Pinpoint the cell where the given text exists, returning its [x, y] midpoint coordinate. 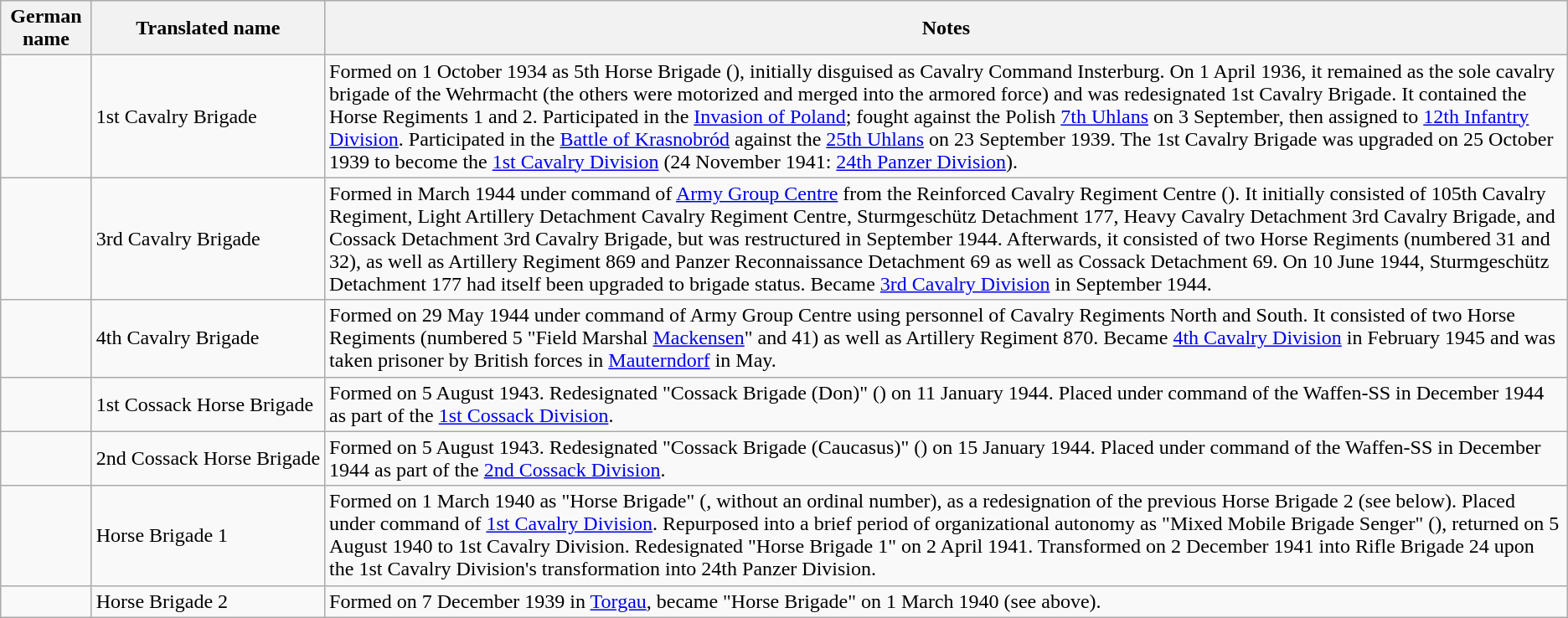
Horse Brigade 2 [208, 601]
3rd Cavalry Brigade [208, 239]
1st Cavalry Brigade [208, 116]
German name [46, 28]
2nd Cossack Horse Brigade [208, 459]
Horse Brigade 1 [208, 536]
1st Cossack Horse Brigade [208, 404]
Translated name [208, 28]
4th Cavalry Brigade [208, 338]
Notes [946, 28]
Formed on 7 December 1939 in Torgau, became "Horse Brigade" on 1 March 1940 (see above). [946, 601]
